Identify which cell holds the provided text, then report its (x, y) central coordinate. 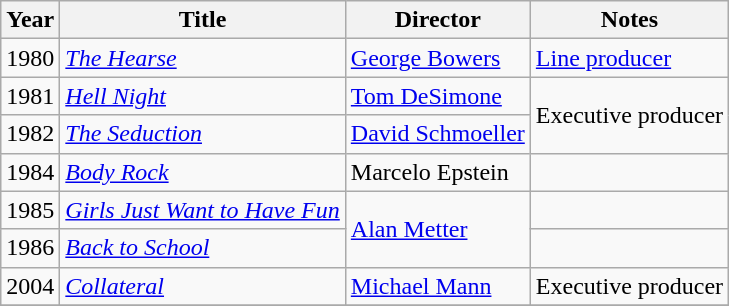
1986 (30, 248)
Notes (629, 20)
Tom DeSimone (438, 96)
2004 (30, 286)
1984 (30, 172)
Body Rock (202, 172)
Director (438, 20)
1981 (30, 96)
1985 (30, 210)
Collateral (202, 286)
1980 (30, 58)
The Hearse (202, 58)
Line producer (629, 58)
George Bowers (438, 58)
Alan Metter (438, 229)
Back to School (202, 248)
Michael Mann (438, 286)
Title (202, 20)
Marcelo Epstein (438, 172)
1982 (30, 134)
David Schmoeller (438, 134)
Girls Just Want to Have Fun (202, 210)
Hell Night (202, 96)
The Seduction (202, 134)
Year (30, 20)
